Pinpoint the cell where the given text exists, returning its (x, y) midpoint coordinate. 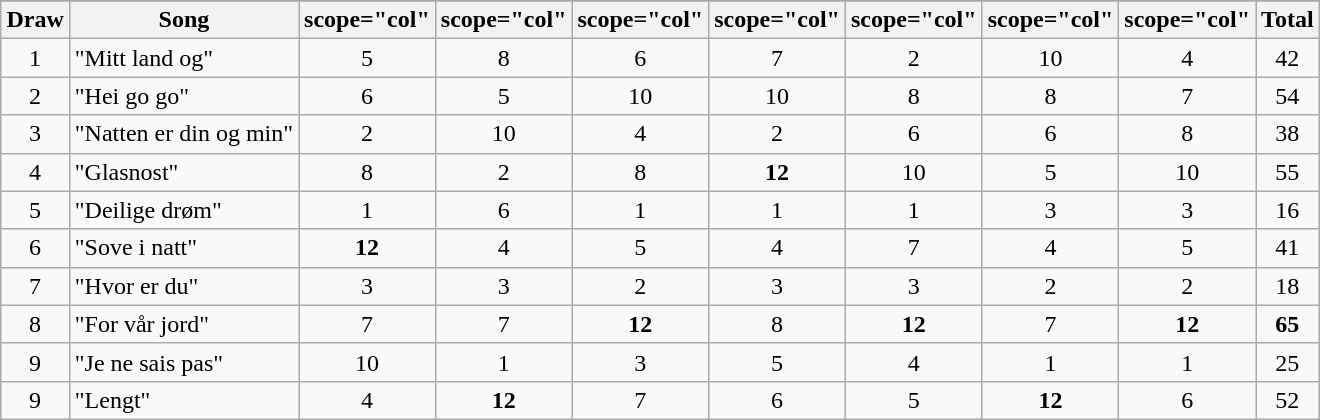
16 (1288, 210)
"For vår jord" (184, 324)
65 (1288, 324)
25 (1288, 362)
"Je ne sais pas" (184, 362)
"Hvor er du" (184, 286)
38 (1288, 134)
"Lengt" (184, 400)
"Sove i natt" (184, 248)
42 (1288, 58)
Total (1288, 20)
"Mitt land og" (184, 58)
18 (1288, 286)
"Deilige drøm" (184, 210)
41 (1288, 248)
"Glasnost" (184, 172)
Song (184, 20)
"Hei go go" (184, 96)
"Natten er din og min" (184, 134)
Draw (35, 20)
54 (1288, 96)
52 (1288, 400)
55 (1288, 172)
